Scan for the cell matching the given text and deliver its (X, Y) coordinate at center. 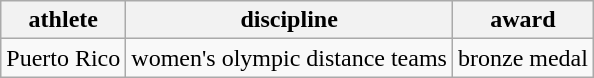
women's olympic distance teams (290, 58)
bronze medal (522, 58)
athlete (64, 20)
Puerto Rico (64, 58)
discipline (290, 20)
award (522, 20)
